For the text-containing cell, return its midpoint in [X, Y] coordinate format. 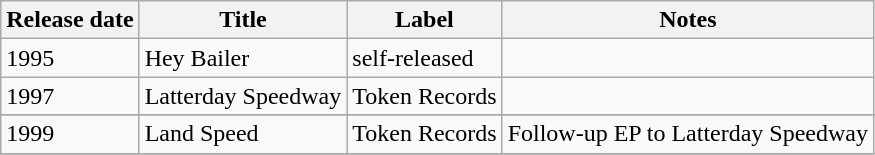
Title [243, 20]
1995 [70, 58]
1997 [70, 96]
Hey Bailer [243, 58]
Notes [688, 20]
Release date [70, 20]
self-released [424, 58]
Follow-up EP to Latterday Speedway [688, 134]
Latterday Speedway [243, 96]
Label [424, 20]
Land Speed [243, 134]
1999 [70, 134]
